Locate the cell with the specified text and output its (X, Y) center coordinate. 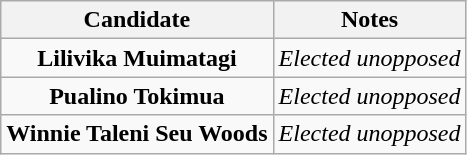
Winnie Taleni Seu Woods (137, 134)
Notes (370, 20)
Pualino Tokimua (137, 96)
Lilivika Muimatagi (137, 58)
Candidate (137, 20)
